Locate the cell with the specified text and output its (X, Y) center coordinate. 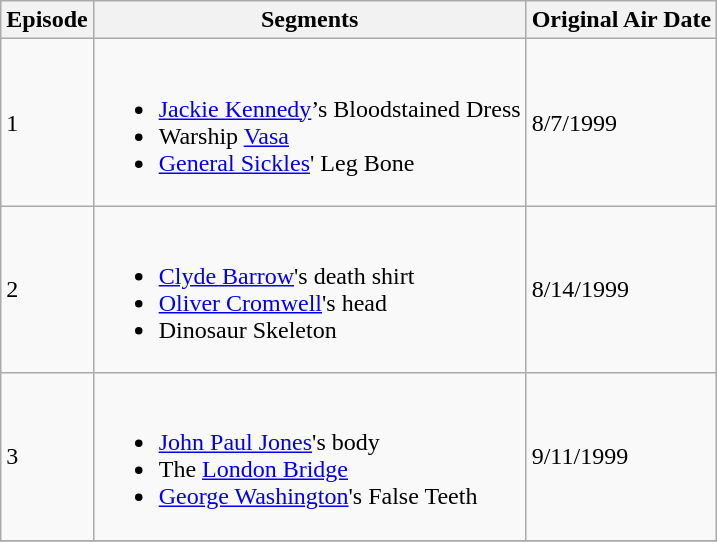
2 (47, 290)
8/7/1999 (622, 122)
Jackie Kennedy’s Bloodstained DressWarship VasaGeneral Sickles' Leg Bone (310, 122)
Segments (310, 20)
Episode (47, 20)
Clyde Barrow's death shirtOliver Cromwell's headDinosaur Skeleton (310, 290)
1 (47, 122)
3 (47, 456)
9/11/1999 (622, 456)
Original Air Date (622, 20)
John Paul Jones's bodyThe London BridgeGeorge Washington's False Teeth (310, 456)
8/14/1999 (622, 290)
